Find where the given text appears and provide that cell's center as (x, y) coordinate. 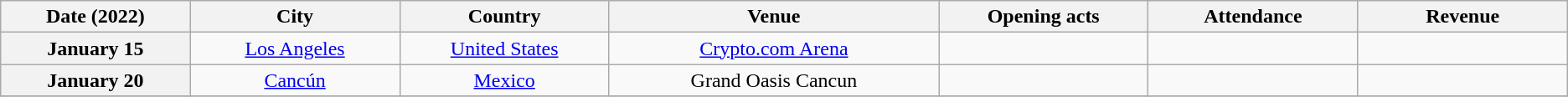
Crypto.com Arena (774, 48)
City (295, 17)
Country (504, 17)
Los Angeles (295, 48)
January 20 (95, 80)
Grand Oasis Cancun (774, 80)
Cancún (295, 80)
Venue (774, 17)
Revenue (1462, 17)
January 15 (95, 48)
Mexico (504, 80)
United States (504, 48)
Attendance (1253, 17)
Date (2022) (95, 17)
Opening acts (1044, 17)
